Return [x, y] of the center of cell containing provided text 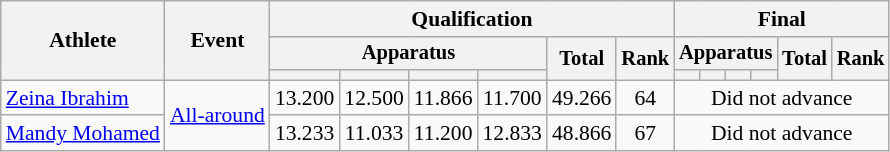
49.266 [582, 98]
Zeina Ibrahim [83, 98]
Event [218, 40]
11.033 [374, 134]
13.200 [304, 98]
13.233 [304, 134]
11.866 [444, 98]
Mandy Mohamed [83, 134]
12.500 [374, 98]
11.200 [444, 134]
Athlete [83, 40]
12.833 [512, 134]
Final [782, 19]
64 [645, 98]
48.866 [582, 134]
67 [645, 134]
All-around [218, 116]
Qualification [472, 19]
11.700 [512, 98]
